Locate the cell with the specified text and output its (x, y) center coordinate. 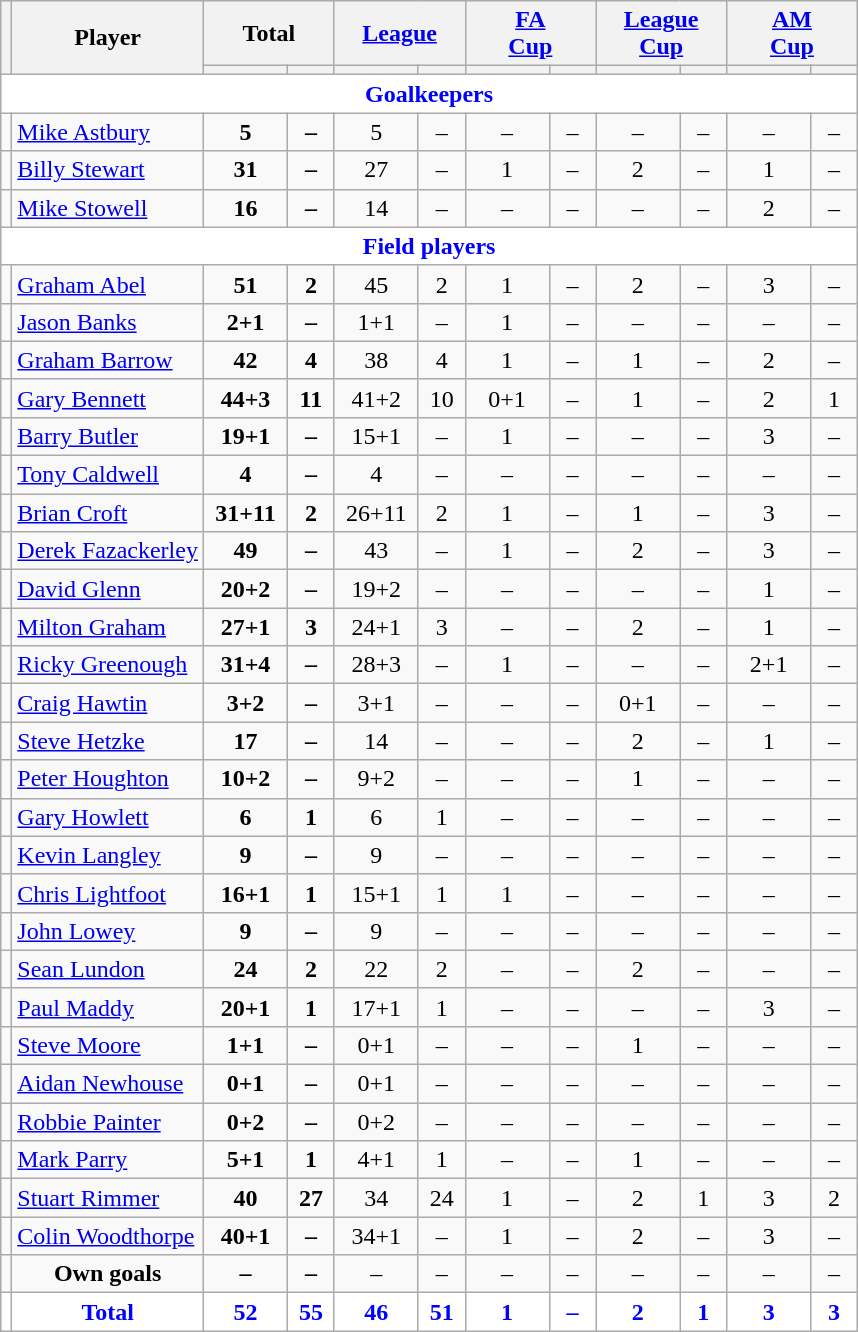
11 (312, 398)
27+1 (245, 627)
31 (245, 170)
31+4 (245, 665)
Stuart Rimmer (108, 1198)
Barry Butler (108, 437)
9+2 (376, 779)
FACup (530, 34)
Brian Croft (108, 513)
19+2 (376, 589)
42 (245, 360)
Peter Houghton (108, 779)
Goalkeepers (430, 94)
Billy Stewart (108, 170)
Mike Astbury (108, 132)
20+1 (245, 1007)
20+2 (245, 589)
16 (245, 208)
3+2 (245, 703)
Kevin Langley (108, 855)
Gary Howlett (108, 817)
52 (245, 1312)
41+2 (376, 398)
46 (376, 1312)
34+1 (376, 1236)
24+1 (376, 627)
22 (376, 969)
Own goals (108, 1274)
26+11 (376, 513)
Steve Hetzke (108, 741)
10 (442, 398)
Tony Caldwell (108, 475)
Mark Parry (108, 1160)
28+3 (376, 665)
Ricky Greenough (108, 665)
Paul Maddy (108, 1007)
40+1 (245, 1236)
44+3 (245, 398)
43 (376, 551)
19+1 (245, 437)
16+1 (245, 893)
40 (245, 1198)
17 (245, 741)
10+2 (245, 779)
34 (376, 1198)
Chris Lightfoot (108, 893)
Colin Woodthorpe (108, 1236)
38 (376, 360)
Field players (430, 246)
Mike Stowell (108, 208)
17+1 (376, 1007)
45 (376, 284)
Graham Abel (108, 284)
Player (108, 38)
AMCup (792, 34)
3+1 (376, 703)
Graham Barrow (108, 360)
John Lowey (108, 931)
Steve Moore (108, 1046)
Robbie Painter (108, 1122)
Craig Hawtin (108, 703)
5+1 (245, 1160)
49 (245, 551)
League (400, 34)
Gary Bennett (108, 398)
Aidan Newhouse (108, 1084)
David Glenn (108, 589)
Derek Fazackerley (108, 551)
55 (312, 1312)
Jason Banks (108, 322)
Milton Graham (108, 627)
LeagueCup (662, 34)
4+1 (376, 1160)
31+11 (245, 513)
Sean Lundon (108, 969)
